Find where the given text appears and provide that cell's center as [X, Y] coordinate. 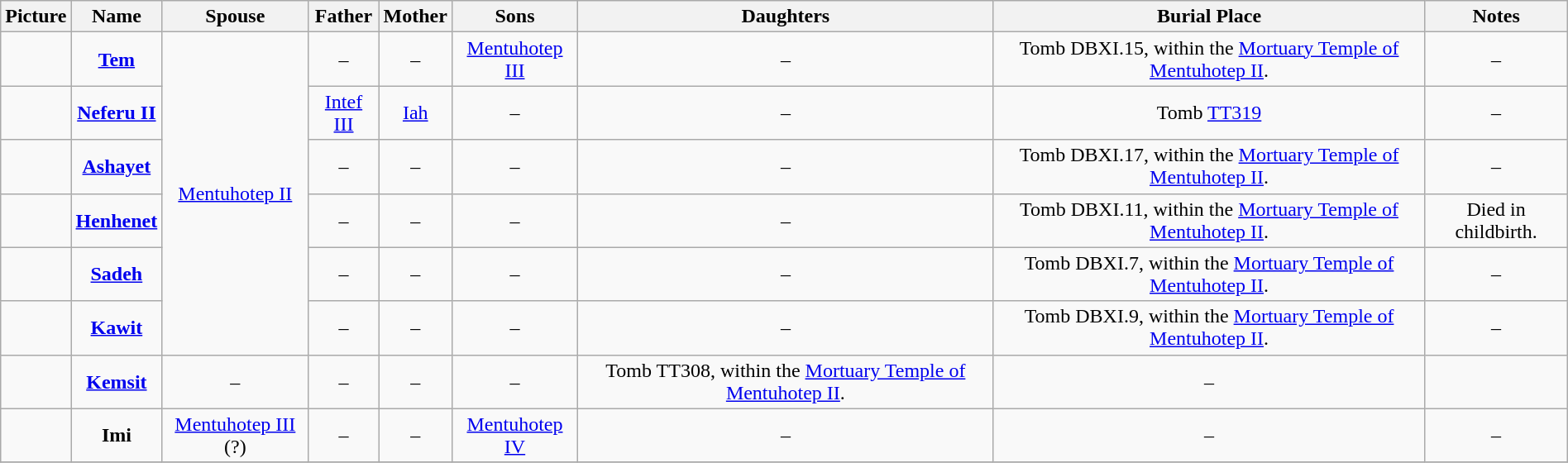
Died in childbirth. [1496, 220]
Sadeh [117, 274]
Tomb TT319 [1209, 112]
Tomb DBXI.15, within the Mortuary Temple of Mentuhotep II. [1209, 60]
Father [344, 17]
Neferu II [117, 112]
Mentuhotep III [514, 60]
Mentuhotep IV [514, 435]
Tomb TT308, within the Mortuary Temple of Mentuhotep II. [786, 382]
Henhenet [117, 220]
Mentuhotep II [235, 193]
Tomb DBXI.7, within the Mortuary Temple of Mentuhotep II. [1209, 274]
Ashayet [117, 167]
Spouse [235, 17]
Iah [415, 112]
Mentuhotep III (?) [235, 435]
Kawit [117, 327]
Tomb DBXI.17, within the Mortuary Temple of Mentuhotep II. [1209, 167]
Burial Place [1209, 17]
Sons [514, 17]
Imi [117, 435]
Tomb DBXI.9, within the Mortuary Temple of Mentuhotep II. [1209, 327]
Tem [117, 60]
Notes [1496, 17]
Tomb DBXI.11, within the Mortuary Temple of Mentuhotep II. [1209, 220]
Kemsit [117, 382]
Picture [36, 17]
Name [117, 17]
Intef III [344, 112]
Daughters [786, 17]
Mother [415, 17]
